Locate the cell with the specified text and output its (X, Y) center coordinate. 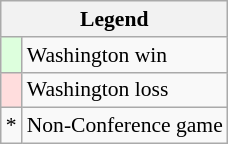
Legend (114, 19)
Washington loss (125, 90)
Washington win (125, 55)
* (12, 126)
Non-Conference game (125, 126)
